Capture the cell that displays the provided text and extract its [x, y] central coordinate. 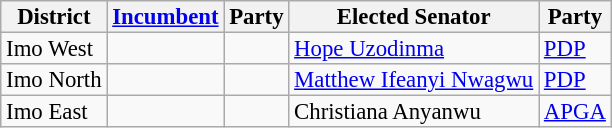
Elected Senator [414, 17]
APGA [576, 112]
Christiana Anyanwu [414, 112]
Matthew Ifeanyi Nwagwu [414, 80]
Hope Uzodinma [414, 49]
Incumbent [166, 17]
Imo West [54, 49]
District [54, 17]
Imo East [54, 112]
Imo North [54, 80]
